From the cell containing the given text, extract its center point as (x, y) coordinate. 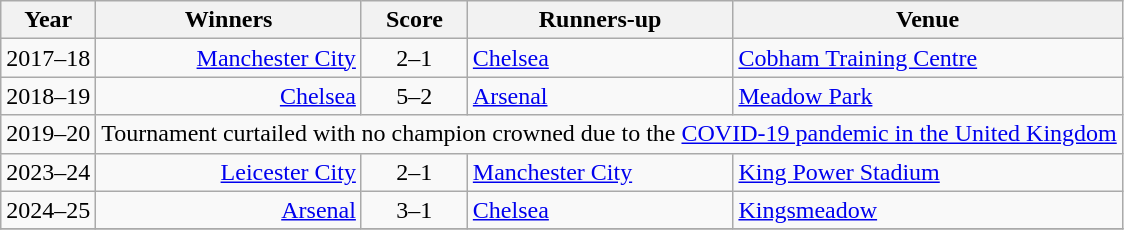
3–1 (414, 210)
2024–25 (48, 210)
2017–18 (48, 58)
Winners (229, 20)
Score (414, 20)
5–2 (414, 96)
2018–19 (48, 96)
Tournament curtailed with no champion crowned due to the COVID-19 pandemic in the United Kingdom (609, 134)
Year (48, 20)
Runners-up (600, 20)
2019–20 (48, 134)
Venue (928, 20)
Leicester City (229, 172)
Meadow Park (928, 96)
Kingsmeadow (928, 210)
Cobham Training Centre (928, 58)
2023–24 (48, 172)
King Power Stadium (928, 172)
